Extract the (x, y) coordinate from the center of the cell holding the provided text.  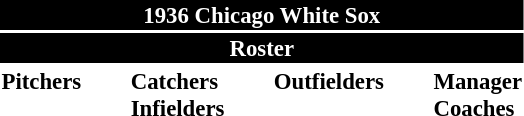
Roster (262, 48)
1936 Chicago White Sox (262, 15)
